Scan for the cell matching the given text and deliver its [X, Y] coordinate at center. 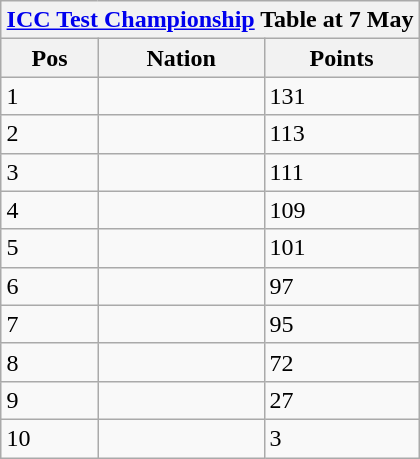
95 [342, 324]
10 [50, 438]
2 [50, 134]
131 [342, 96]
72 [342, 362]
109 [342, 210]
4 [50, 210]
Pos [50, 58]
Nation [181, 58]
1 [50, 96]
8 [50, 362]
113 [342, 134]
Points [342, 58]
111 [342, 172]
9 [50, 400]
27 [342, 400]
97 [342, 286]
7 [50, 324]
101 [342, 248]
6 [50, 286]
ICC Test Championship Table at 7 May [210, 20]
5 [50, 248]
